For the text-containing cell, return its midpoint in [X, Y] coordinate format. 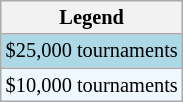
$10,000 tournaments [92, 85]
$25,000 tournaments [92, 51]
Legend [92, 17]
